Find where the given text appears and provide that cell's center as [X, Y] coordinate. 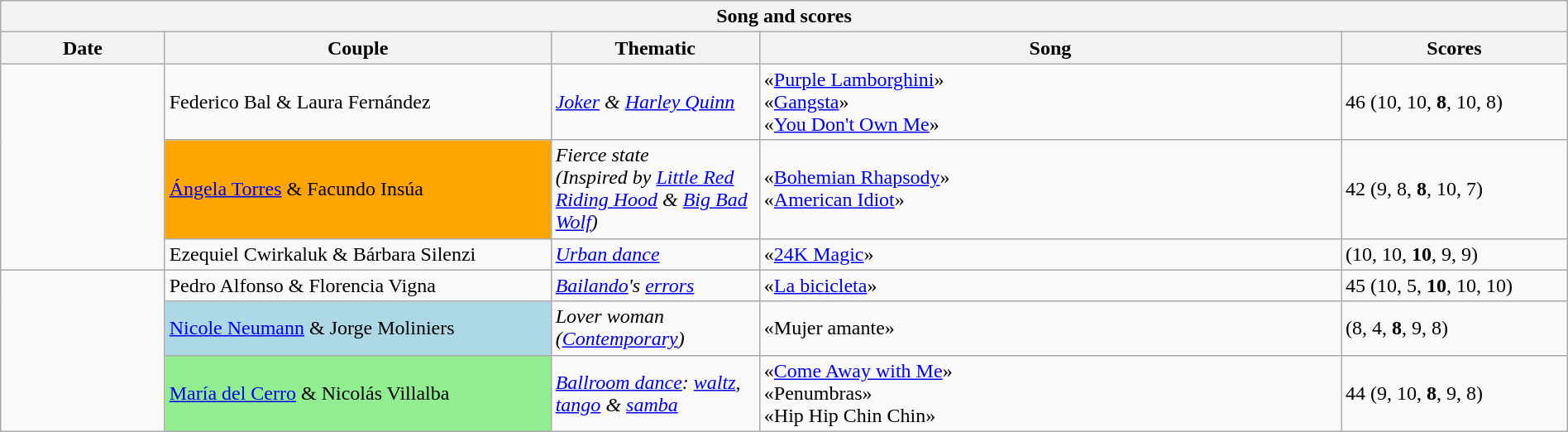
44 (9, 10, 8, 9, 8) [1455, 393]
Thematic [655, 48]
Bailando's errors [655, 286]
«Bohemian Rhapsody» «American Idiot» [1050, 189]
Pedro Alfonso & Florencia Vigna [357, 286]
Song and scores [784, 17]
(10, 10, 10, 9, 9) [1455, 254]
Fierce state(Inspired by Little Red Riding Hood & Big Bad Wolf) [655, 189]
«24K Magic» [1050, 254]
42 (9, 8, 8, 10, 7) [1455, 189]
Scores [1455, 48]
«Come Away with Me» «Penumbras» «Hip Hip Chin Chin» [1050, 393]
Ballroom dance: waltz, tango & samba [655, 393]
«Purple Lamborghini» «Gangsta» «You Don't Own Me» [1050, 102]
Joker & Harley Quinn [655, 102]
Ángela Torres & Facundo Insúa [357, 189]
Lover woman(Contemporary) [655, 328]
Ezequiel Cwirkaluk & Bárbara Silenzi [357, 254]
Urban dance [655, 254]
46 (10, 10, 8, 10, 8) [1455, 102]
«La bicicleta» [1050, 286]
45 (10, 5, 10, 10, 10) [1455, 286]
Couple [357, 48]
María del Cerro & Nicolás Villalba [357, 393]
Nicole Neumann & Jorge Moliniers [357, 328]
Date [83, 48]
Song [1050, 48]
«Mujer amante» [1050, 328]
Federico Bal & Laura Fernández [357, 102]
(8, 4, 8, 9, 8) [1455, 328]
